Locate the cell with the specified text and output its [x, y] center coordinate. 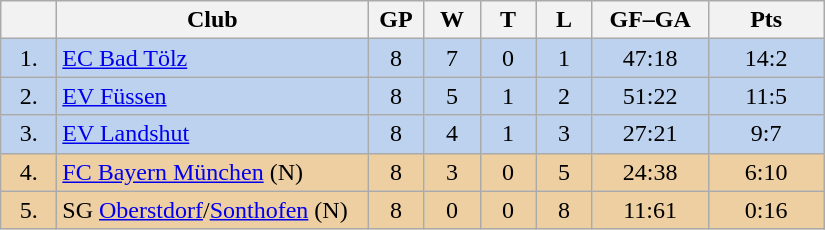
0:16 [766, 210]
GF–GA [650, 20]
EC Bad Tölz [212, 58]
14:2 [766, 58]
24:38 [650, 172]
6:10 [766, 172]
51:22 [650, 96]
SG Oberstdorf/Sonthofen (N) [212, 210]
2 [564, 96]
27:21 [650, 134]
Pts [766, 20]
9:7 [766, 134]
4. [29, 172]
47:18 [650, 58]
3. [29, 134]
W [452, 20]
FC Bayern München (N) [212, 172]
GP [396, 20]
11:61 [650, 210]
1. [29, 58]
2. [29, 96]
EV Landshut [212, 134]
4 [452, 134]
Club [212, 20]
T [508, 20]
EV Füssen [212, 96]
11:5 [766, 96]
7 [452, 58]
L [564, 20]
5. [29, 210]
